Pinpoint the cell where the given text exists, returning its (X, Y) midpoint coordinate. 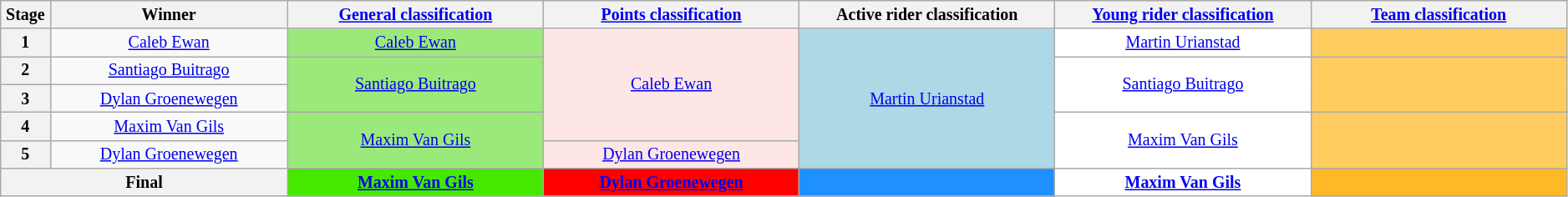
Final (145, 182)
3 (25, 98)
5 (25, 154)
Young rider classification (1183, 15)
1 (25, 43)
Winner (169, 15)
Stage (25, 15)
Points classification (671, 15)
Team classification (1439, 15)
4 (25, 127)
General classification (415, 15)
Active rider classification (927, 15)
2 (25, 70)
